Capture the cell that displays the provided text and extract its [x, y] central coordinate. 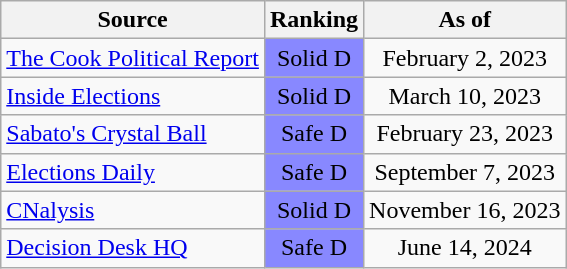
As of [465, 20]
March 10, 2023 [465, 96]
CNalysis [133, 210]
November 16, 2023 [465, 210]
Sabato's Crystal Ball [133, 134]
Ranking [314, 20]
The Cook Political Report [133, 58]
Source [133, 20]
February 23, 2023 [465, 134]
Elections Daily [133, 172]
February 2, 2023 [465, 58]
Inside Elections [133, 96]
June 14, 2024 [465, 248]
September 7, 2023 [465, 172]
Decision Desk HQ [133, 248]
